Return (x, y) of the center of cell containing provided text 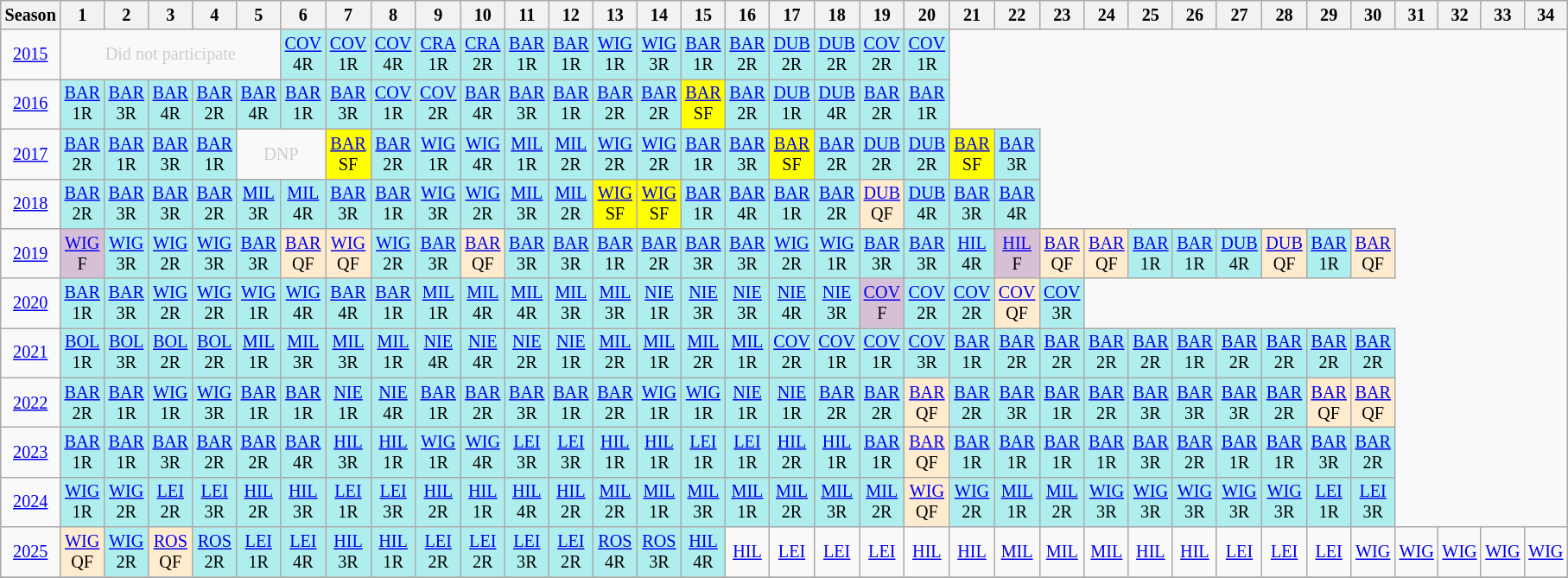
2024 (31, 502)
2019 (31, 254)
27 (1239, 16)
19 (882, 16)
34 (1546, 16)
29 (1329, 16)
LEI4R (303, 552)
22 (1017, 16)
10 (482, 16)
16 (746, 16)
18 (837, 16)
4 (214, 16)
2025 (31, 552)
CRA2R (482, 54)
COVQF (1017, 303)
Did not participate (171, 54)
17 (791, 16)
9 (438, 16)
DUB1R (791, 105)
25 (1151, 16)
8 (393, 16)
NIE2R (527, 353)
BOL3R (126, 353)
26 (1194, 16)
21 (972, 16)
BOL1R (83, 353)
33 (1502, 16)
32 (1460, 16)
CRA1R (438, 54)
WIGF (83, 254)
2023 (31, 453)
1 (83, 16)
DNP (282, 154)
Season (31, 16)
2022 (31, 403)
15 (703, 16)
31 (1417, 16)
COVF (882, 303)
14 (658, 16)
5 (259, 16)
2018 (31, 204)
6 (303, 16)
12 (570, 16)
2 (126, 16)
2015 (31, 54)
3 (171, 16)
11 (527, 16)
ROSQF (171, 552)
23 (1062, 16)
7 (348, 16)
28 (1285, 16)
2017 (31, 154)
24 (1106, 16)
30 (1374, 16)
ROS2R (214, 552)
HILF (1017, 254)
ROS4R (615, 552)
ROS3R (658, 552)
2016 (31, 105)
2021 (31, 353)
20 (927, 16)
13 (615, 16)
2020 (31, 303)
